Locate the cell with the specified text and output its [x, y] center coordinate. 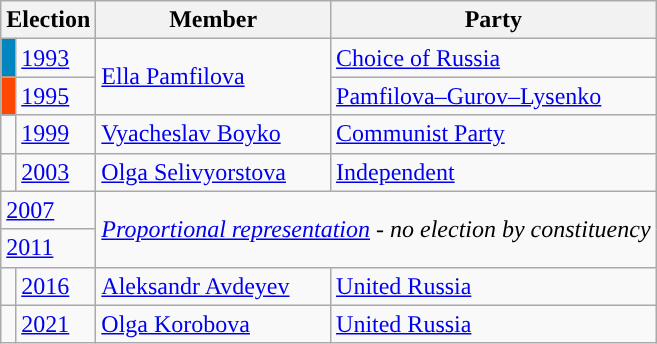
Olga Selivyorstova [214, 172]
Vyacheslav Boyko [214, 134]
Independent [494, 172]
Communist Party [494, 134]
2016 [56, 286]
1999 [56, 134]
1995 [56, 96]
Choice of Russia [494, 58]
1993 [56, 58]
2007 [48, 210]
Ella Pamfilova [214, 77]
Aleksandr Avdeyev [214, 286]
Pamfilova–Gurov–Lysenko [494, 96]
Proportional representation - no election by constituency [376, 229]
2003 [56, 172]
2011 [48, 248]
Member [214, 20]
Election [48, 20]
Olga Korobova [214, 324]
2021 [56, 324]
Party [494, 20]
